Detect which cell encompasses the target text, then output its (X, Y) center coordinate. 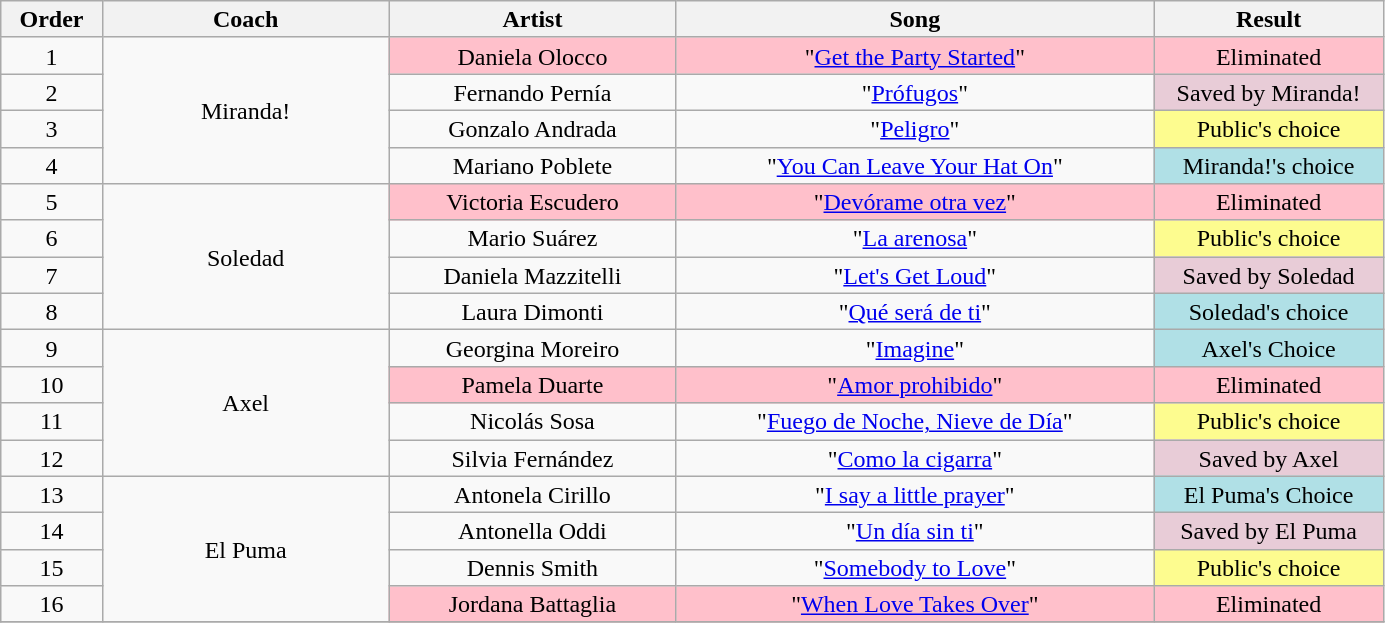
Laura Dimonti (532, 312)
Daniela Olocco (532, 56)
"Imagine" (915, 348)
Axel (246, 403)
Saved by Soledad (1269, 276)
3 (52, 128)
"Prófugos" (915, 92)
El Puma (246, 549)
"I say a little prayer" (915, 494)
"Como la cigarra" (915, 458)
Saved by Axel (1269, 458)
Victoria Escudero (532, 202)
Silvia Fernández (532, 458)
12 (52, 458)
"Get the Party Started" (915, 56)
"You Can Leave Your Hat On" (915, 166)
"Peligro" (915, 128)
Mario Suárez (532, 238)
Order (52, 20)
8 (52, 312)
"La arenosa" (915, 238)
Coach (246, 20)
"Fuego de Noche, Nieve de Día" (915, 422)
Soledad's choice (1269, 312)
Axel's Choice (1269, 348)
Miranda!'s choice (1269, 166)
6 (52, 238)
"Un día sin ti" (915, 532)
Daniela Mazzitelli (532, 276)
7 (52, 276)
Mariano Poblete (532, 166)
1 (52, 56)
Gonzalo Andrada (532, 128)
9 (52, 348)
Artist (532, 20)
"Devórame otra vez" (915, 202)
14 (52, 532)
Saved by El Puma (1269, 532)
13 (52, 494)
5 (52, 202)
2 (52, 92)
16 (52, 604)
4 (52, 166)
Nicolás Sosa (532, 422)
"Let's Get Loud" (915, 276)
El Puma's Choice (1269, 494)
Result (1269, 20)
Pamela Duarte (532, 384)
Antonella Oddi (532, 532)
Song (915, 20)
15 (52, 568)
"When Love Takes Over" (915, 604)
Saved by Miranda! (1269, 92)
Jordana Battaglia (532, 604)
10 (52, 384)
Fernando Pernía (532, 92)
Soledad (246, 257)
Antonela Cirillo (532, 494)
Miranda! (246, 110)
Georgina Moreiro (532, 348)
"Amor prohibido" (915, 384)
11 (52, 422)
"Somebody to Love" (915, 568)
Dennis Smith (532, 568)
"Qué será de ti" (915, 312)
